Pinpoint the cell where the given text exists, returning its (x, y) midpoint coordinate. 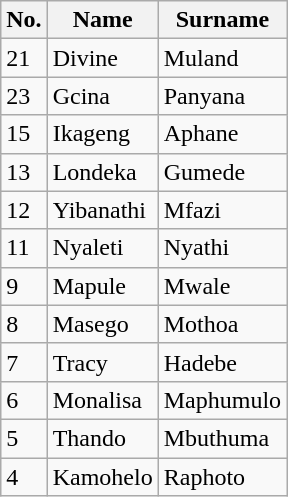
Londeka (102, 172)
6 (24, 400)
15 (24, 134)
Divine (102, 58)
Panyana (222, 96)
Hadebe (222, 362)
Muland (222, 58)
Nyathi (222, 248)
12 (24, 210)
Surname (222, 20)
9 (24, 286)
21 (24, 58)
Maphumulo (222, 400)
Aphane (222, 134)
Mothoa (222, 324)
7 (24, 362)
8 (24, 324)
13 (24, 172)
Gcina (102, 96)
Masego (102, 324)
4 (24, 477)
Tracy (102, 362)
11 (24, 248)
23 (24, 96)
Mapule (102, 286)
Mwale (222, 286)
Gumede (222, 172)
Nyaleti (102, 248)
Name (102, 20)
5 (24, 438)
Mfazi (222, 210)
Thando (102, 438)
Kamohelo (102, 477)
Mbuthuma (222, 438)
Yibanathi (102, 210)
Ikageng (102, 134)
No. (24, 20)
Raphoto (222, 477)
Monalisa (102, 400)
